From the cell containing the given text, extract its center point as (x, y) coordinate. 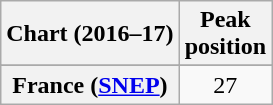
Peakposition (225, 34)
27 (225, 85)
France (SNEP) (90, 85)
Chart (2016–17) (90, 34)
